Output the (x, y) coordinate of the center of the cell containing the given text.  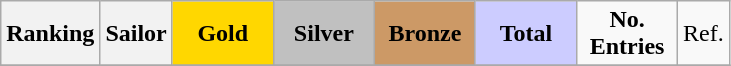
Sailor (136, 34)
Total (526, 34)
Silver (324, 34)
Bronze (424, 34)
Gold (222, 34)
Ref. (704, 34)
No. Entries (628, 34)
Ranking (50, 34)
